From the cell containing the given text, extract its center point as [X, Y] coordinate. 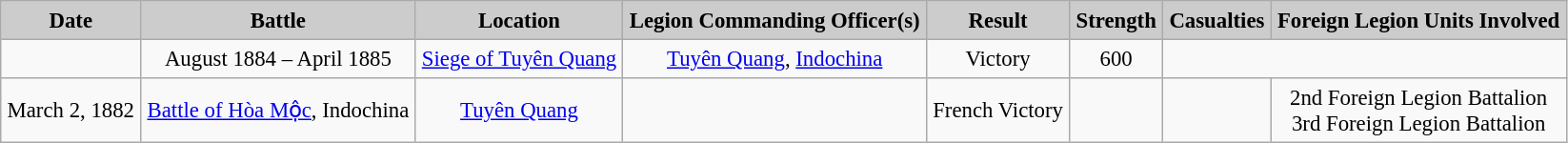
Legion Commanding Officer(s) [774, 20]
Strength [1116, 20]
Foreign Legion Units Involved [1418, 20]
Tuyên Quang, Indochina [774, 58]
March 2, 1882 [70, 111]
Result [997, 20]
Date [70, 20]
600 [1116, 58]
Location [519, 20]
August 1884 – April 1885 [278, 58]
Casualties [1217, 20]
Tuyên Quang [519, 111]
Battle [278, 20]
2nd Foreign Legion Battalion3rd Foreign Legion Battalion [1418, 111]
Siege of Tuyên Quang [519, 58]
Battle of Hòa Mộc, Indochina [278, 111]
Victory [997, 58]
French Victory [997, 111]
